Extract the [X, Y] coordinate from the center of the cell holding the provided text.  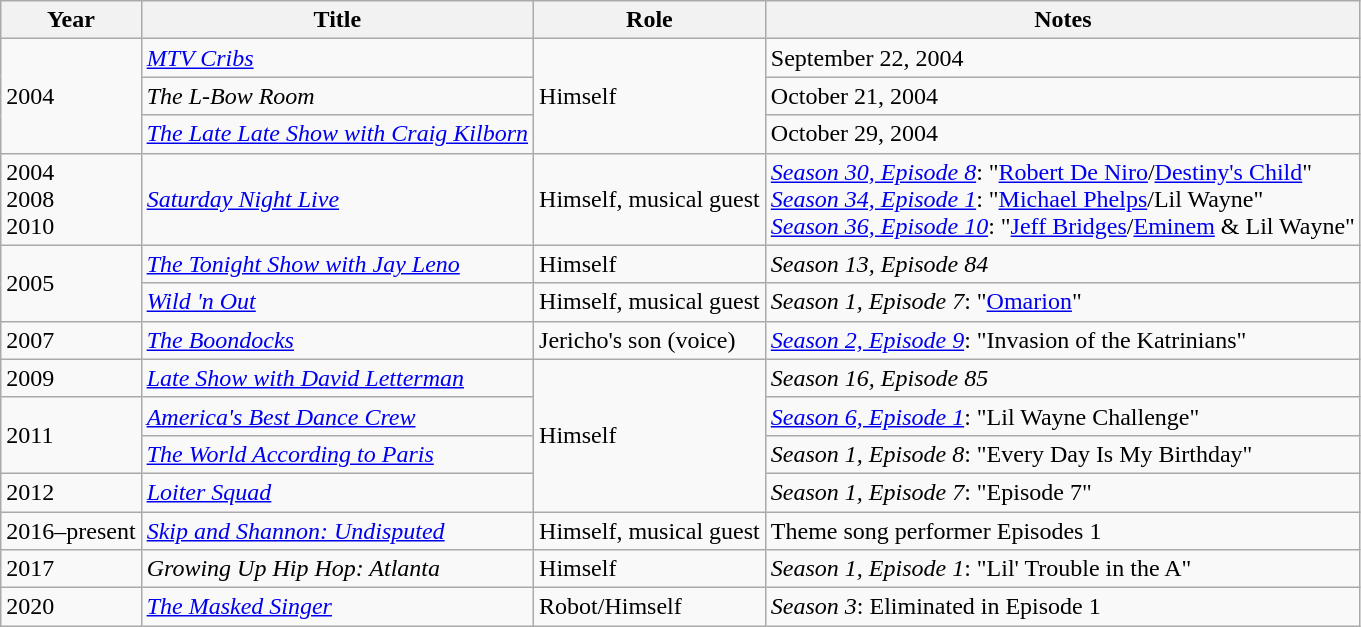
October 29, 2004 [1062, 134]
Season 1, Episode 8: "Every Day Is My Birthday" [1062, 454]
America's Best Dance Crew [337, 416]
2009 [71, 378]
Season 1, Episode 7: "Omarion" [1062, 302]
Theme song performer Episodes 1 [1062, 531]
2016–present [71, 531]
Saturday Night Live [337, 199]
2011 [71, 435]
Loiter Squad [337, 492]
Season 2, Episode 9: "Invasion of the Katrinians" [1062, 340]
Late Show with David Letterman [337, 378]
2020 [71, 607]
Robot/Himself [650, 607]
2005 [71, 283]
September 22, 2004 [1062, 58]
Role [650, 20]
Wild 'n Out [337, 302]
Title [337, 20]
Season 13, Episode 84 [1062, 264]
Skip and Shannon: Undisputed [337, 531]
2004 [71, 96]
Jericho's son (voice) [650, 340]
2012 [71, 492]
The L-Bow Room [337, 96]
Year [71, 20]
The Masked Singer [337, 607]
MTV Cribs [337, 58]
The World According to Paris [337, 454]
Season 16, Episode 85 [1062, 378]
Season 1, Episode 7: "Episode 7" [1062, 492]
Season 6, Episode 1: "Lil Wayne Challenge" [1062, 416]
Growing Up Hip Hop: Atlanta [337, 569]
200420082010 [71, 199]
The Boondocks [337, 340]
The Late Late Show with Craig Kilborn [337, 134]
Season 3: Eliminated in Episode 1 [1062, 607]
The Tonight Show with Jay Leno [337, 264]
2007 [71, 340]
Season 1, Episode 1: "Lil' Trouble in the A" [1062, 569]
October 21, 2004 [1062, 96]
2017 [71, 569]
Notes [1062, 20]
